Return (x, y) of the center of cell containing provided text 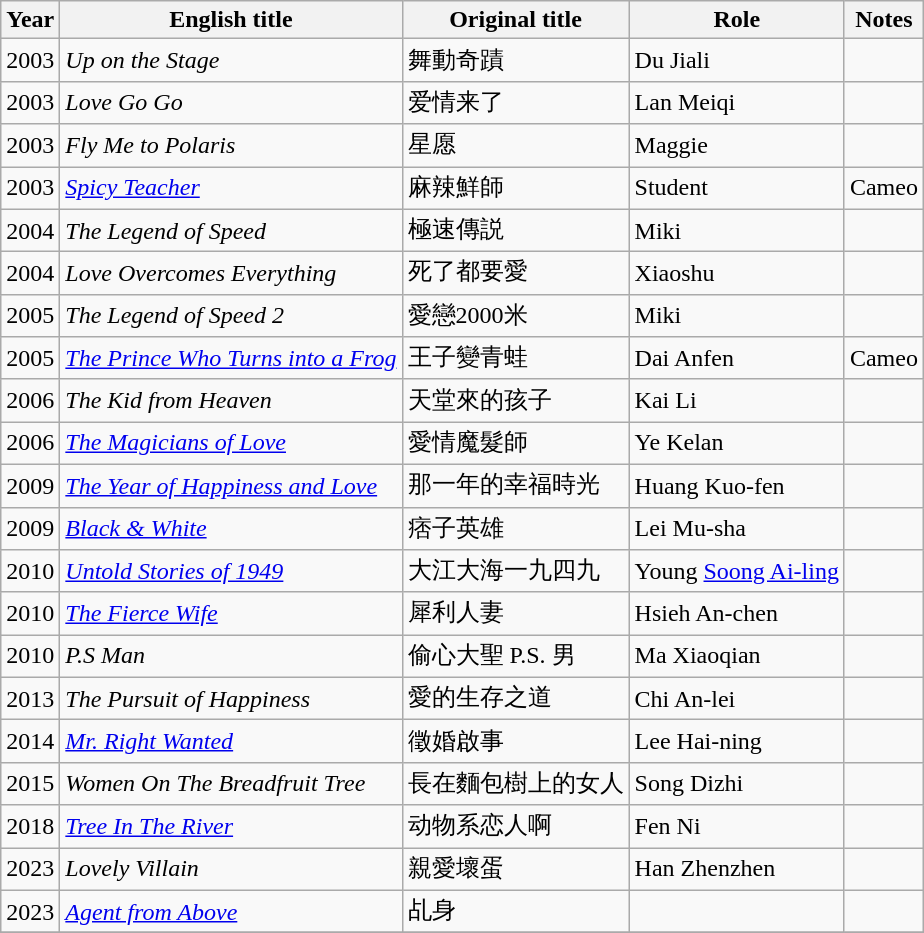
The Year of Happiness and Love (231, 486)
Mr. Right Wanted (231, 742)
Original title (516, 20)
Love Overcomes Everything (231, 274)
2018 (30, 826)
徵婚啟事 (516, 742)
Young Soong Ai-ling (736, 572)
Love Go Go (231, 102)
The Pursuit of Happiness (231, 698)
Women On The Breadfruit Tree (231, 784)
The Fierce Wife (231, 614)
Song Dizhi (736, 784)
Role (736, 20)
Untold Stories of 1949 (231, 572)
親愛壞蛋 (516, 870)
麻辣鮮師 (516, 188)
偷心大聖 P.S. 男 (516, 656)
Maggie (736, 146)
星愿 (516, 146)
2013 (30, 698)
Up on the Stage (231, 60)
The Prince Who Turns into a Frog (231, 358)
Lei Mu-sha (736, 528)
English title (231, 20)
舞動奇蹟 (516, 60)
The Kid from Heaven (231, 400)
The Legend of Speed 2 (231, 316)
Lee Hai-ning (736, 742)
Spicy Teacher (231, 188)
痞子英雄 (516, 528)
Ye Kelan (736, 444)
Notes (884, 20)
P.S Man (231, 656)
Ma Xiaoqian (736, 656)
Fly Me to Polaris (231, 146)
动物系恋人啊 (516, 826)
長在麵包樹上的女人 (516, 784)
Year (30, 20)
愛情魔髮師 (516, 444)
2014 (30, 742)
愛戀2000米 (516, 316)
Chi An-lei (736, 698)
王子變青蛙 (516, 358)
Hsieh An-chen (736, 614)
死了都要愛 (516, 274)
Lovely Villain (231, 870)
爱情来了 (516, 102)
那一年的幸福時光 (516, 486)
極速傳説 (516, 230)
Black & White (231, 528)
Student (736, 188)
犀利人妻 (516, 614)
Fen Ni (736, 826)
Agent from Above (231, 912)
Dai Anfen (736, 358)
Huang Kuo-fen (736, 486)
The Magicians of Love (231, 444)
Han Zhenzhen (736, 870)
大江大海一九四九 (516, 572)
愛的生存之道 (516, 698)
乩身 (516, 912)
天堂來的孩子 (516, 400)
Kai Li (736, 400)
Du Jiali (736, 60)
2015 (30, 784)
Xiaoshu (736, 274)
The Legend of Speed (231, 230)
Tree In The River (231, 826)
Lan Meiqi (736, 102)
